Determine the (X, Y) coordinate at the center of the cell enclosing the given text.  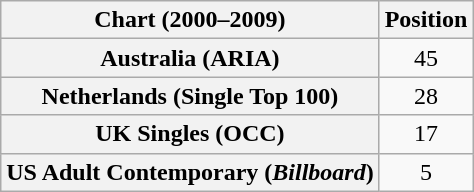
Position (426, 20)
US Adult Contemporary (Billboard) (190, 172)
Chart (2000–2009) (190, 20)
Netherlands (Single Top 100) (190, 96)
Australia (ARIA) (190, 58)
45 (426, 58)
17 (426, 134)
28 (426, 96)
5 (426, 172)
UK Singles (OCC) (190, 134)
